Find where the given text appears and provide that cell's center as [X, Y] coordinate. 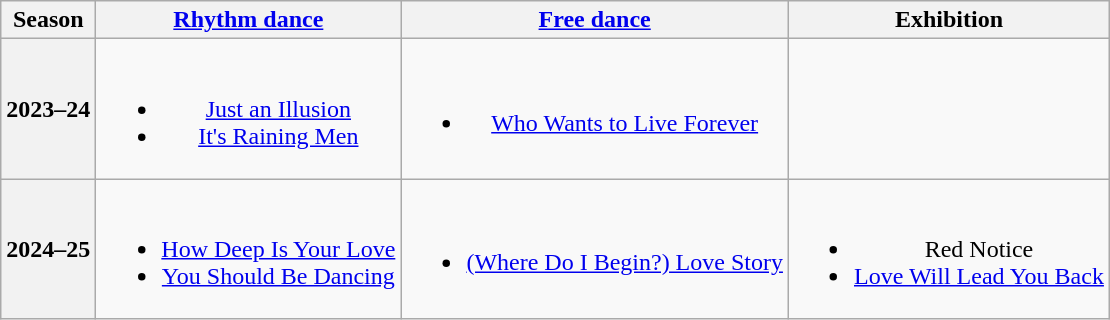
(Where Do I Begin?) Love Story [595, 249]
Who Wants to Live Forever [595, 109]
Red Notice Love Will Lead You Back [948, 249]
2023–24 [48, 109]
Free dance [595, 20]
How Deep Is Your LoveYou Should Be Dancing [248, 249]
Season [48, 20]
Exhibition [948, 20]
Rhythm dance [248, 20]
Just an Illusion It's Raining Men [248, 109]
2024–25 [48, 249]
